Detect which cell encompasses the target text, then output its [x, y] center coordinate. 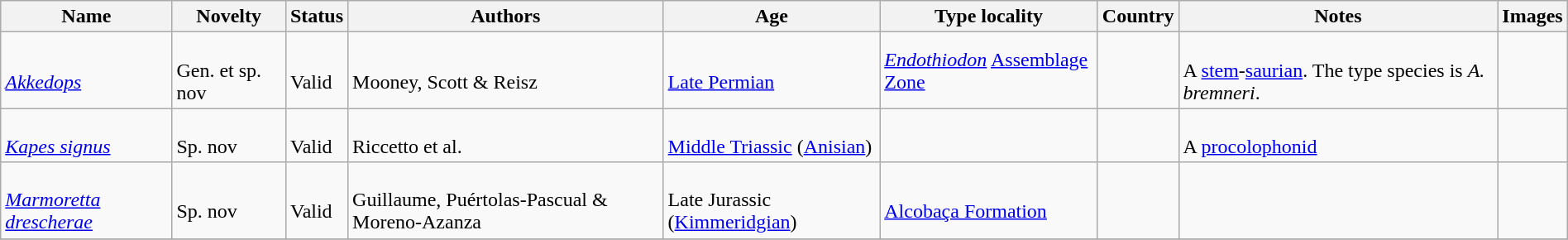
Alcobaça Formation [989, 200]
Endothiodon Assemblage Zone [989, 70]
Authors [506, 17]
Guillaume, Puértolas-Pascual & Moreno-Azanza [506, 200]
Age [772, 17]
Late Jurassic (Kimmeridgian) [772, 200]
Status [316, 17]
A procolophonid [1338, 136]
Kapes signus [86, 136]
Name [86, 17]
Novelty [229, 17]
Country [1138, 17]
Late Permian [772, 70]
Akkedops [86, 70]
Marmoretta drescherae [86, 200]
Images [1532, 17]
Notes [1338, 17]
Type locality [989, 17]
A stem-saurian. The type species is A. bremneri. [1338, 70]
Mooney, Scott & Reisz [506, 70]
Gen. et sp. nov [229, 70]
Riccetto et al. [506, 136]
Middle Triassic (Anisian) [772, 136]
